Identify which cell holds the provided text, then report its (X, Y) central coordinate. 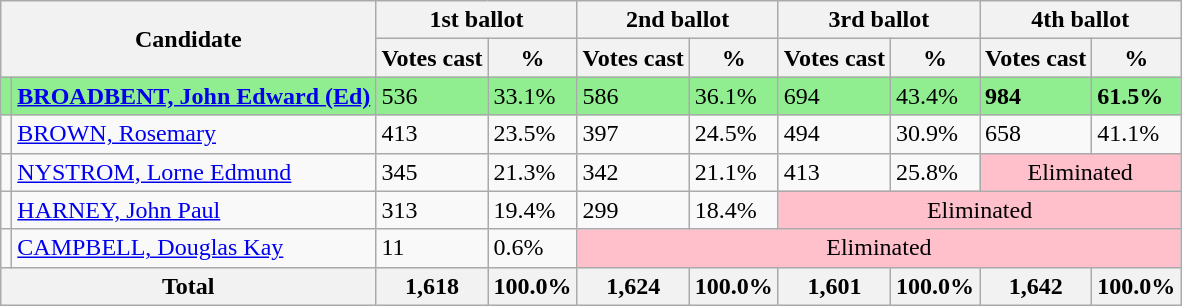
25.8% (934, 172)
1,618 (432, 286)
33.1% (532, 96)
0.6% (532, 248)
1,601 (834, 286)
1,624 (633, 286)
BROWN, Rosemary (194, 134)
313 (432, 210)
19.4% (532, 210)
3rd ballot (878, 20)
984 (1036, 96)
CAMPBELL, Douglas Kay (194, 248)
23.5% (532, 134)
397 (633, 134)
658 (1036, 134)
Total (188, 286)
694 (834, 96)
18.4% (734, 210)
24.5% (734, 134)
Candidate (188, 39)
BROADBENT, John Edward (Ed) (194, 96)
11 (432, 248)
21.3% (532, 172)
299 (633, 210)
43.4% (934, 96)
536 (432, 96)
342 (633, 172)
61.5% (1136, 96)
1st ballot (476, 20)
HARNEY, John Paul (194, 210)
30.9% (934, 134)
21.1% (734, 172)
494 (834, 134)
36.1% (734, 96)
1,642 (1036, 286)
4th ballot (1080, 20)
41.1% (1136, 134)
586 (633, 96)
345 (432, 172)
2nd ballot (678, 20)
NYSTROM, Lorne Edmund (194, 172)
